Scan for the cell matching the given text and deliver its [X, Y] coordinate at center. 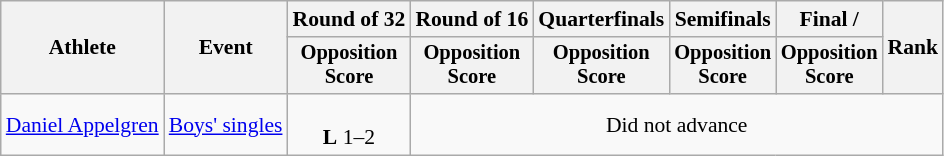
Rank [912, 48]
Event [226, 48]
L 1–2 [350, 124]
Quarterfinals [601, 19]
Boys' singles [226, 124]
Daniel Appelgren [82, 124]
Round of 16 [472, 19]
Semifinals [722, 19]
Final / [830, 19]
Round of 32 [350, 19]
Did not advance [676, 124]
Athlete [82, 48]
